Capture the cell that displays the provided text and extract its [X, Y] central coordinate. 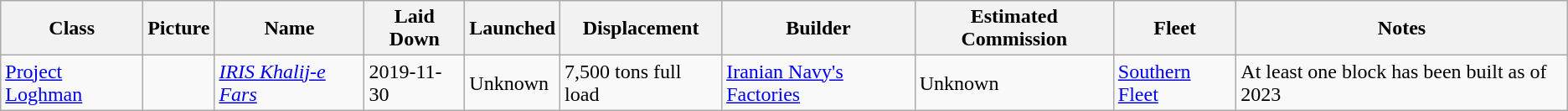
Picture [179, 29]
Southern Fleet [1174, 82]
Estimated Commission [1014, 29]
Builder [819, 29]
Project Loghman [72, 82]
7,500 tons full load [642, 82]
Notes [1402, 29]
Iranian Navy's Factories [819, 82]
2019-11-30 [415, 82]
Launched [513, 29]
Laid Down [415, 29]
At least one block has been built as of 2023 [1402, 82]
IRIS Khalij-e Fars [290, 82]
Name [290, 29]
Class [72, 29]
Displacement [642, 29]
Fleet [1174, 29]
